Locate the cell with the specified text and output its (X, Y) center coordinate. 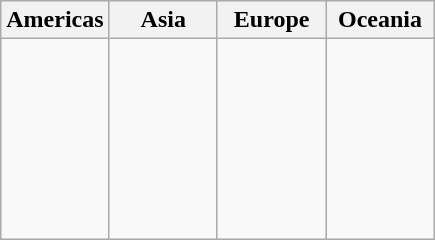
Europe (271, 20)
Oceania (380, 20)
Americas (55, 20)
Asia (163, 20)
